Locate the cell with the specified text and output its (X, Y) center coordinate. 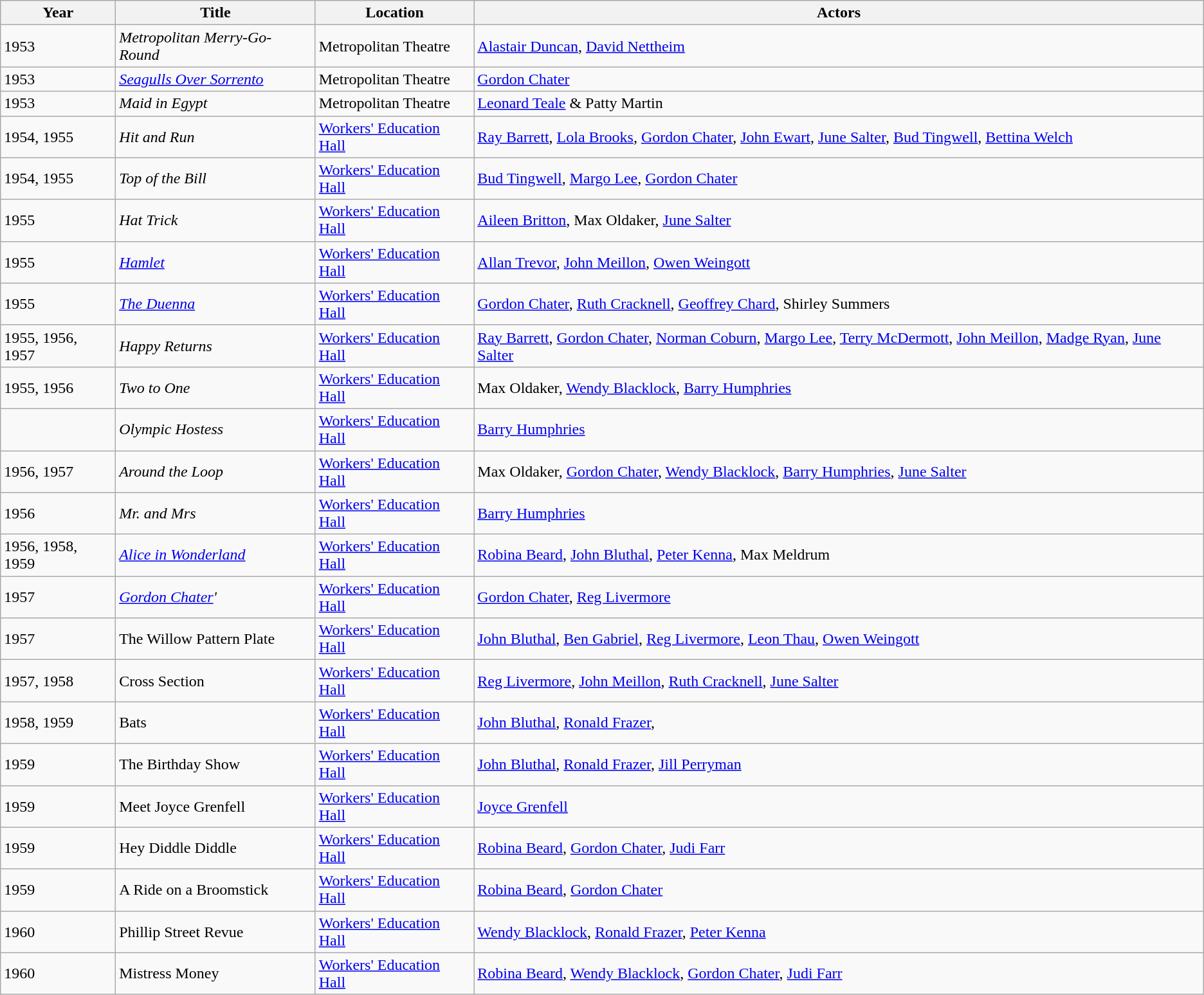
Hamlet (216, 262)
Leonard Teale & Patty Martin (839, 104)
1956 (58, 513)
Bud Tingwell, Margo Lee, Gordon Chater (839, 179)
Top of the Bill (216, 179)
Maid in Egypt (216, 104)
Phillip Street Revue (216, 931)
Two to One (216, 387)
John Bluthal, Ronald Frazer, Jill Perryman (839, 764)
Robina Beard, Gordon Chater, Judi Farr (839, 848)
Cross Section (216, 680)
Alice in Wonderland (216, 556)
John Bluthal, Ben Gabriel, Reg Livermore, Leon Thau, Owen Weingott (839, 639)
Max Oldaker, Gordon Chater, Wendy Blacklock, Barry Humphries, June Salter (839, 471)
1958, 1959 (58, 723)
Seagulls Over Sorrento (216, 79)
Robina Beard, Wendy Blacklock, Gordon Chater, Judi Farr (839, 974)
Gordon Chater, Reg Livermore (839, 597)
Robina Beard, John Bluthal, Peter Kenna, Max Meldrum (839, 556)
1956, 1957 (58, 471)
Joyce Grenfell (839, 807)
Ray Barrett, Gordon Chater, Norman Coburn, Margo Lee, Terry McDermott, John Meillon, Madge Ryan, June Salter (839, 346)
Around the Loop (216, 471)
The Willow Pattern Plate (216, 639)
Title (216, 13)
Hit and Run (216, 136)
Alastair Duncan, David Nettheim (839, 46)
Gordon Chater' (216, 597)
The Birthday Show (216, 764)
Metropolitan Merry-Go-Round (216, 46)
Bats (216, 723)
Hey Diddle Diddle (216, 848)
Happy Returns (216, 346)
Max Oldaker, Wendy Blacklock, Barry Humphries (839, 387)
Olympic Hostess (216, 430)
1955, 1956 (58, 387)
Wendy Blacklock, Ronald Frazer, Peter Kenna (839, 931)
Meet Joyce Grenfell (216, 807)
John Bluthal, Ronald Frazer, (839, 723)
Actors (839, 13)
Mistress Money (216, 974)
The Duenna (216, 304)
1956, 1958, 1959 (58, 556)
A Ride on a Broomstick (216, 890)
Reg Livermore, John Meillon, Ruth Cracknell, June Salter (839, 680)
Ray Barrett, Lola Brooks, Gordon Chater, John Ewart, June Salter, Bud Tingwell, Bettina Welch (839, 136)
Robina Beard, Gordon Chater (839, 890)
1955, 1956, 1957 (58, 346)
Location (395, 13)
Gordon Chater, Ruth Cracknell, Geoffrey Chard, Shirley Summers (839, 304)
Gordon Chater (839, 79)
Hat Trick (216, 220)
Allan Trevor, John Meillon, Owen Weingott (839, 262)
Year (58, 13)
Mr. and Mrs (216, 513)
1957, 1958 (58, 680)
Aileen Britton, Max Oldaker, June Salter (839, 220)
